Extract the [X, Y] coordinate from the center of the cell holding the provided text.  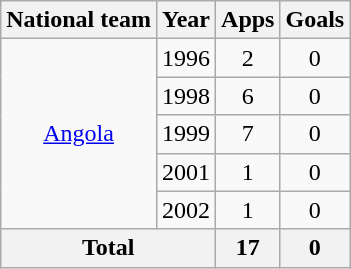
2002 [186, 210]
National team [79, 20]
2001 [186, 172]
Total [108, 248]
1998 [186, 96]
2 [248, 58]
17 [248, 248]
1999 [186, 134]
Angola [79, 134]
6 [248, 96]
1996 [186, 58]
Year [186, 20]
Goals [315, 20]
7 [248, 134]
Apps [248, 20]
